Capture the cell that displays the provided text and extract its [X, Y] central coordinate. 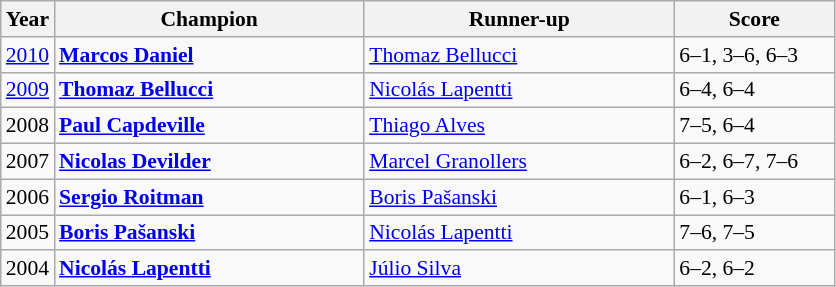
2009 [28, 90]
7–5, 6–4 [754, 126]
Score [754, 19]
2006 [28, 197]
2007 [28, 162]
6–2, 6–7, 7–6 [754, 162]
Marcos Daniel [209, 55]
Champion [209, 19]
Marcel Granollers [519, 162]
2008 [28, 126]
2004 [28, 269]
Júlio Silva [519, 269]
2010 [28, 55]
6–4, 6–4 [754, 90]
Year [28, 19]
6–1, 6–3 [754, 197]
7–6, 7–5 [754, 233]
Nicolas Devilder [209, 162]
Thiago Alves [519, 126]
6–2, 6–2 [754, 269]
6–1, 3–6, 6–3 [754, 55]
Sergio Roitman [209, 197]
2005 [28, 233]
Runner-up [519, 19]
Paul Capdeville [209, 126]
